Return the [X, Y] coordinate for the center point of the cell that contains the specified text.  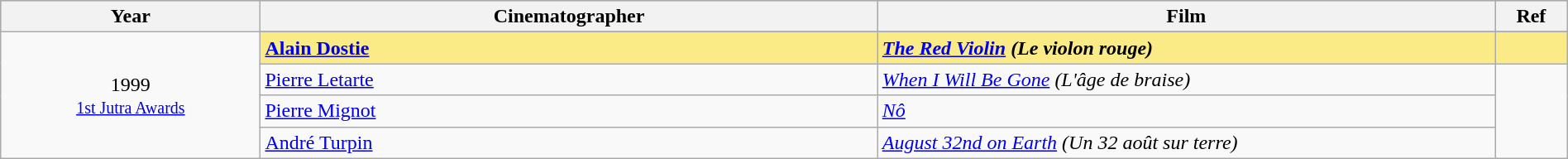
Cinematographer [569, 17]
Pierre Mignot [569, 111]
Year [131, 17]
Ref [1532, 17]
Nô [1186, 111]
Pierre Letarte [569, 79]
August 32nd on Earth (Un 32 août sur terre) [1186, 142]
Alain Dostie [569, 48]
The Red Violin (Le violon rouge) [1186, 48]
Film [1186, 17]
1999 1st Jutra Awards [131, 95]
André Turpin [569, 142]
When I Will Be Gone (L'âge de braise) [1186, 79]
